Search for the cell housing the specified text and yield its (x, y) center coordinate. 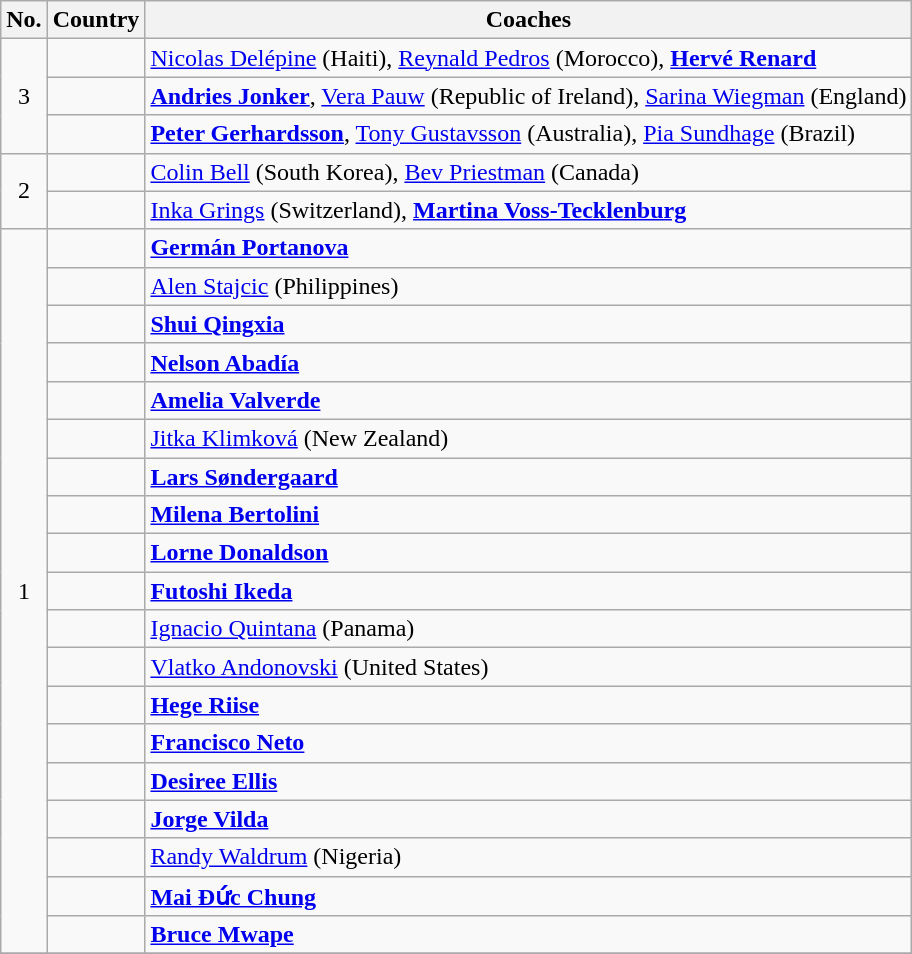
Amelia Valverde (528, 400)
Jitka Klimková (New Zealand) (528, 438)
Francisco Neto (528, 743)
Colin Bell (South Korea), Bev Priestman (Canada) (528, 172)
Mai Đức Chung (528, 896)
No. (24, 20)
Inka Grings (Switzerland), Martina Voss-Tecklenburg (528, 210)
Lorne Donaldson (528, 553)
Nicolas Delépine (Haiti), Reynald Pedros (Morocco), Hervé Renard (528, 58)
Randy Waldrum (Nigeria) (528, 857)
Germán Portanova (528, 248)
Coaches (528, 20)
Alen Stajcic (Philippines) (528, 286)
Peter Gerhardsson, Tony Gustavsson (Australia), Pia Sundhage (Brazil) (528, 134)
Milena Bertolini (528, 515)
3 (24, 96)
Andries Jonker, Vera Pauw (Republic of Ireland), Sarina Wiegman (England) (528, 96)
Nelson Abadía (528, 362)
Desiree Ellis (528, 781)
1 (24, 592)
Ignacio Quintana (Panama) (528, 629)
Futoshi Ikeda (528, 591)
Hege Riise (528, 705)
Vlatko Andonovski (United States) (528, 667)
Country (96, 20)
Bruce Mwape (528, 935)
Lars Søndergaard (528, 477)
Shui Qingxia (528, 324)
Jorge Vilda (528, 819)
2 (24, 191)
